Return [X, Y] of the center of cell containing provided text 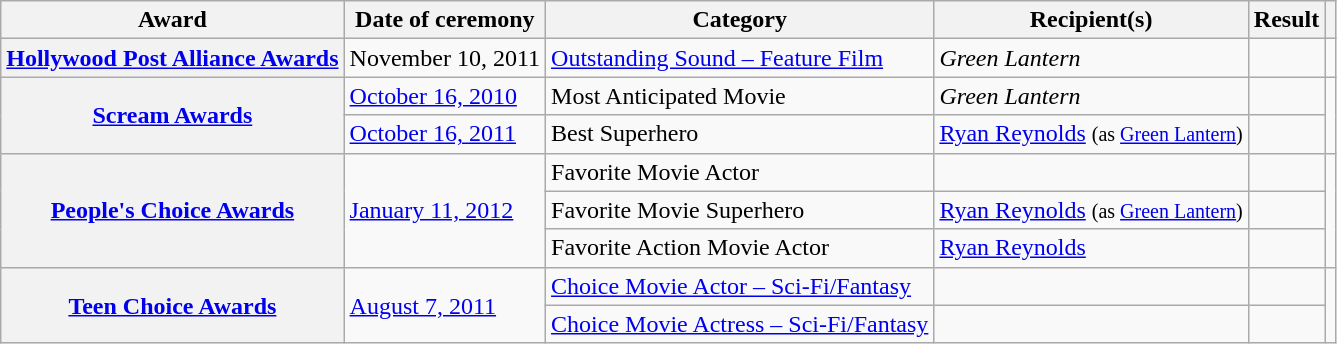
Scream Awards [172, 115]
August 7, 2011 [444, 305]
Date of ceremony [444, 20]
October 16, 2010 [444, 96]
Choice Movie Actress – Sci-Fi/Fantasy [740, 324]
Category [740, 20]
Choice Movie Actor – Sci-Fi/Fantasy [740, 286]
January 11, 2012 [444, 210]
Award [172, 20]
Most Anticipated Movie [740, 96]
Best Superhero [740, 134]
Teen Choice Awards [172, 305]
Outstanding Sound – Feature Film [740, 58]
October 16, 2011 [444, 134]
Favorite Movie Superhero [740, 210]
Favorite Action Movie Actor [740, 248]
People's Choice Awards [172, 210]
Hollywood Post Alliance Awards [172, 58]
Recipient(s) [1091, 20]
Ryan Reynolds [1091, 248]
Result [1286, 20]
November 10, 2011 [444, 58]
Favorite Movie Actor [740, 172]
